Provide the (X, Y) coordinate of the cell's center where the given text is located.  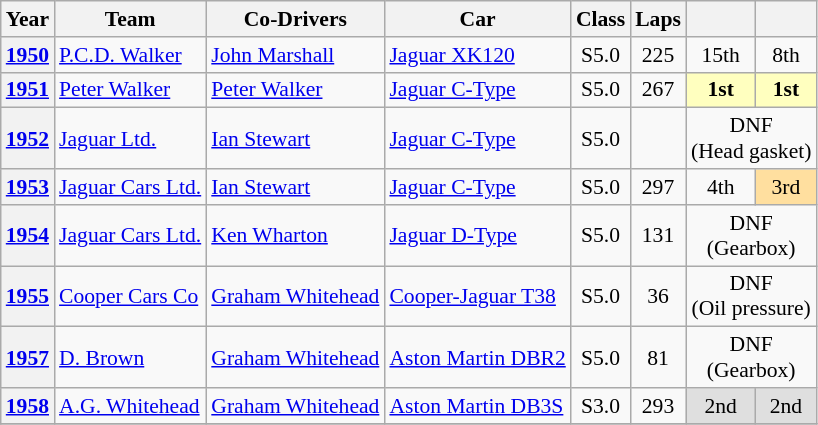
DNF(Oil pressure) (752, 296)
1952 (28, 138)
Cooper Cars Co (130, 296)
Jaguar XK120 (477, 55)
Car (477, 19)
A.G. Whitehead (130, 406)
Year (28, 19)
15th (721, 55)
225 (658, 55)
Ken Wharton (295, 236)
1957 (28, 358)
293 (658, 406)
1953 (28, 187)
Aston Martin DBR2 (477, 358)
1951 (28, 90)
DNF(Head gasket) (752, 138)
Cooper-Jaguar T38 (477, 296)
267 (658, 90)
131 (658, 236)
1955 (28, 296)
P.C.D. Walker (130, 55)
S3.0 (600, 406)
John Marshall (295, 55)
297 (658, 187)
Team (130, 19)
Aston Martin DB3S (477, 406)
8th (786, 55)
Class (600, 19)
Jaguar D-Type (477, 236)
4th (721, 187)
1954 (28, 236)
36 (658, 296)
D. Brown (130, 358)
Jaguar Ltd. (130, 138)
3rd (786, 187)
81 (658, 358)
1950 (28, 55)
Laps (658, 19)
1958 (28, 406)
Co-Drivers (295, 19)
